Identify which cell holds the provided text, then report its (X, Y) central coordinate. 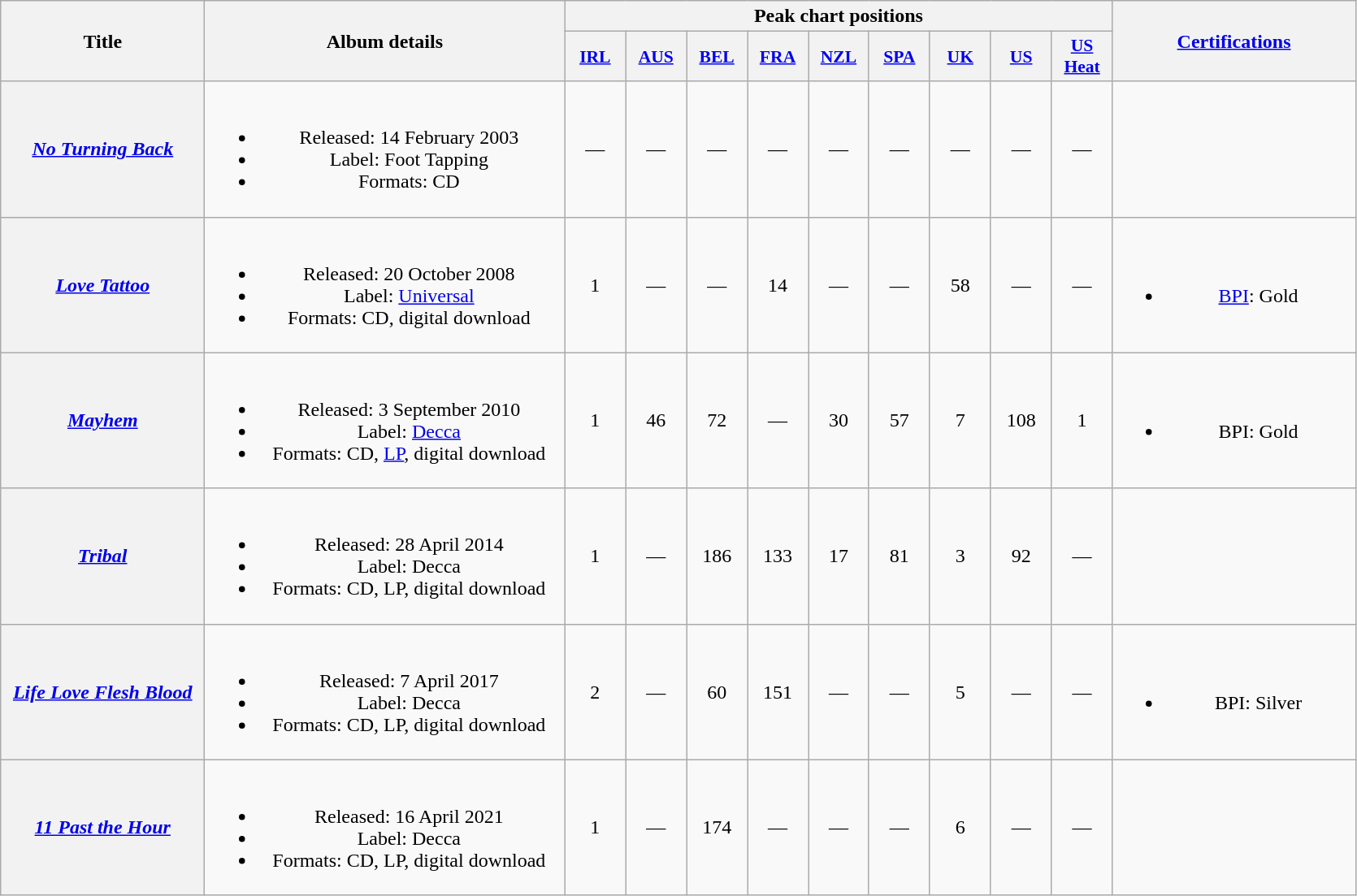
17 (839, 556)
2 (595, 692)
14 (778, 284)
Released: 20 October 2008Label: UniversalFormats: CD, digital download (385, 284)
6 (960, 827)
92 (1021, 556)
151 (778, 692)
Title (102, 41)
BPI: Silver (1233, 692)
US Heat (1082, 57)
BEL (717, 57)
FRA (778, 57)
Certifications (1233, 41)
7 (960, 421)
81 (899, 556)
174 (717, 827)
Album details (385, 41)
60 (717, 692)
Mayhem (102, 421)
Released: 16 April 2021Label: DeccaFormats: CD, LP, digital download (385, 827)
57 (899, 421)
UK (960, 57)
30 (839, 421)
Released: 3 September 2010Label: DeccaFormats: CD, LP, digital download (385, 421)
NZL (839, 57)
58 (960, 284)
AUS (657, 57)
Life Love Flesh Blood (102, 692)
108 (1021, 421)
5 (960, 692)
Peak chart positions (839, 16)
11 Past the Hour (102, 827)
46 (657, 421)
No Turning Back (102, 149)
Released: 7 April 2017Label: DeccaFormats: CD, LP, digital download (385, 692)
186 (717, 556)
US (1021, 57)
133 (778, 556)
Tribal (102, 556)
SPA (899, 57)
IRL (595, 57)
Released: 28 April 2014Label: DeccaFormats: CD, LP, digital download (385, 556)
3 (960, 556)
Released: 14 February 2003Label: Foot TappingFormats: CD (385, 149)
Love Tattoo (102, 284)
72 (717, 421)
